Provide the [X, Y] coordinate of the cell's center where the given text is located.  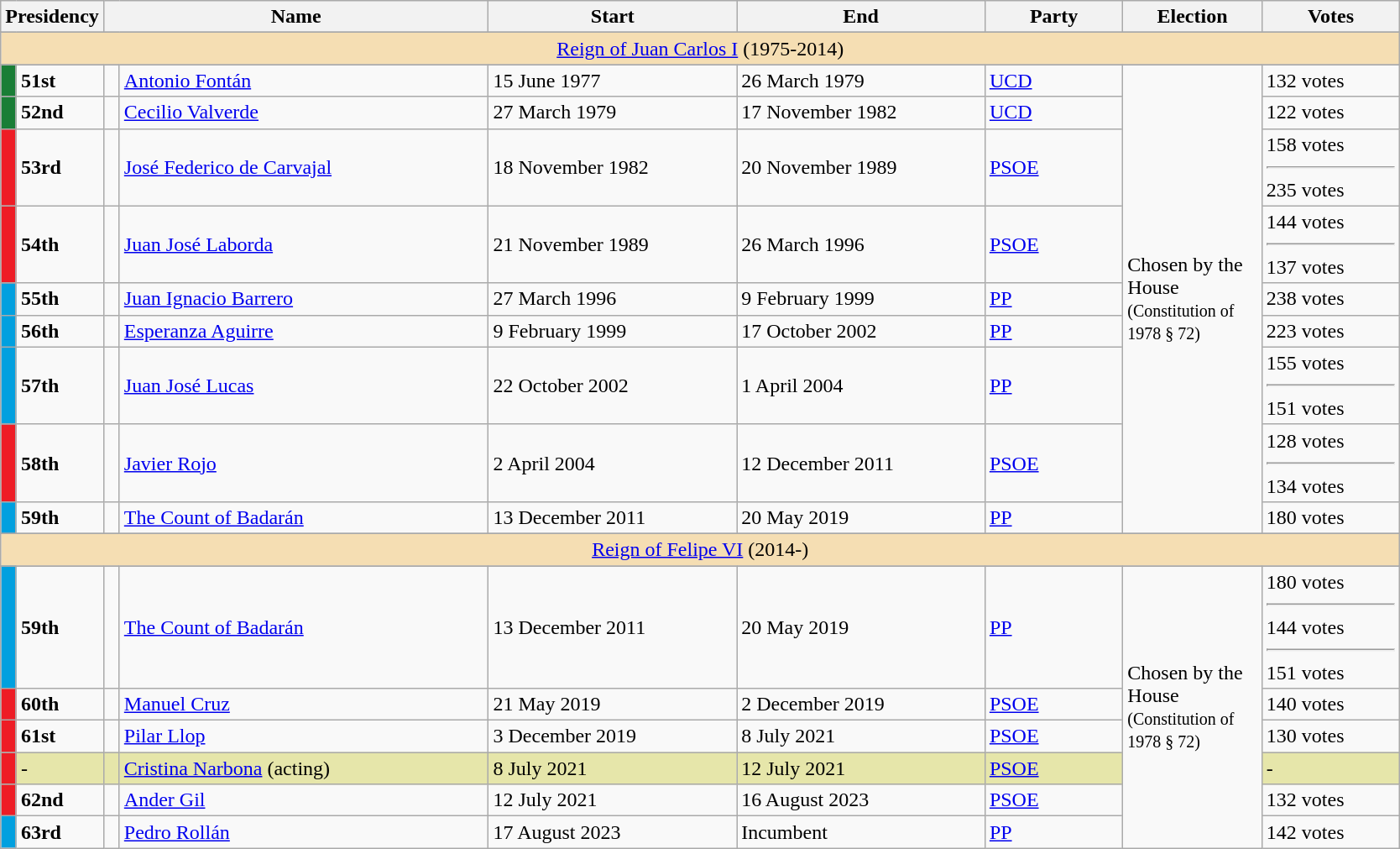
18 November 1982 [613, 167]
21 May 2019 [613, 705]
130 votes [1330, 736]
Ander Gil [304, 800]
27 March 1979 [613, 113]
Reign of Juan Carlos I (1975-2014) [700, 49]
Cristina Narbona (acting) [304, 768]
Juan José Lucas [304, 385]
223 votes [1330, 331]
End [861, 17]
180 votes [1330, 517]
Pedro Rollán [304, 832]
2 April 2004 [613, 463]
20 November 1989 [861, 167]
63rd [60, 832]
17 November 1982 [861, 113]
Election [1193, 17]
22 October 2002 [613, 385]
155 votes151 votes [1330, 385]
53rd [60, 167]
21 November 1989 [613, 244]
180 votes144 votes151 votes [1330, 627]
26 March 1979 [861, 81]
Juan José Laborda [304, 244]
Cecilio Valverde [304, 113]
26 March 1996 [861, 244]
57th [60, 385]
55th [60, 299]
52nd [60, 113]
Party [1053, 17]
17 October 2002 [861, 331]
Manuel Cruz [304, 705]
62nd [60, 800]
238 votes [1330, 299]
17 August 2023 [613, 832]
Name [295, 17]
Javier Rojo [304, 463]
José Federico de Carvajal [304, 167]
58th [60, 463]
Esperanza Aguirre [304, 331]
15 June 1977 [613, 81]
54th [60, 244]
56th [60, 331]
Start [613, 17]
142 votes [1330, 832]
2 December 2019 [861, 705]
Incumbent [861, 832]
Juan Ignacio Barrero [304, 299]
60th [60, 705]
1 April 2004 [861, 385]
128 votes134 votes [1330, 463]
Presidency [52, 17]
Votes [1330, 17]
122 votes [1330, 113]
3 December 2019 [613, 736]
158 votes235 votes [1330, 167]
61st [60, 736]
12 December 2011 [861, 463]
27 March 1996 [613, 299]
16 August 2023 [861, 800]
51st [60, 81]
Pilar Llop [304, 736]
144 votes137 votes [1330, 244]
Reign of Felipe VI (2014-) [700, 549]
140 votes [1330, 705]
Antonio Fontán [304, 81]
